Extract the [x, y] coordinate from the center of the cell holding the provided text.  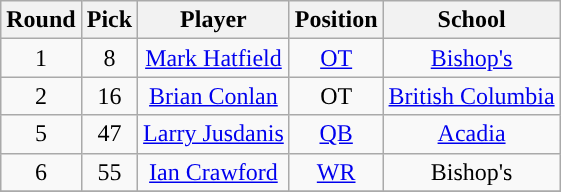
School [472, 20]
Acadia [472, 134]
Position [336, 20]
WR [336, 172]
Round [41, 20]
Pick [109, 20]
Brian Conlan [214, 96]
16 [109, 96]
1 [41, 58]
55 [109, 172]
QB [336, 134]
8 [109, 58]
5 [41, 134]
2 [41, 96]
6 [41, 172]
Player [214, 20]
Larry Jusdanis [214, 134]
47 [109, 134]
Ian Crawford [214, 172]
British Columbia [472, 96]
Mark Hatfield [214, 58]
